Pinpoint the cell where the given text exists, returning its (x, y) midpoint coordinate. 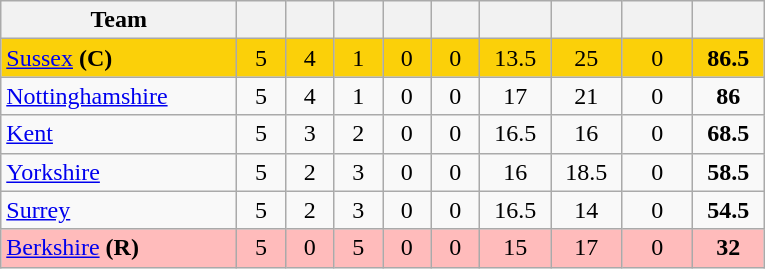
Team (119, 20)
58.5 (728, 172)
Yorkshire (119, 172)
15 (516, 248)
18.5 (586, 172)
54.5 (728, 210)
32 (728, 248)
Nottinghamshire (119, 96)
86.5 (728, 58)
Kent (119, 134)
13.5 (516, 58)
Surrey (119, 210)
14 (586, 210)
86 (728, 96)
25 (586, 58)
21 (586, 96)
68.5 (728, 134)
Sussex (C) (119, 58)
Berkshire (R) (119, 248)
